Detect which cell encompasses the target text, then output its [X, Y] center coordinate. 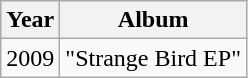
"Strange Bird EP" [154, 58]
2009 [30, 58]
Album [154, 20]
Year [30, 20]
